Output the [X, Y] coordinate of the center of the cell containing the given text.  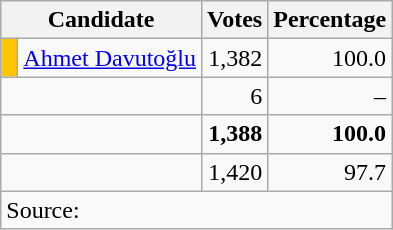
Ahmet Davutoğlu [110, 58]
1,420 [235, 172]
97.7 [330, 172]
– [330, 96]
Votes [235, 20]
Percentage [330, 20]
1,388 [235, 134]
6 [235, 96]
Candidate [102, 20]
Source: [196, 210]
1,382 [235, 58]
